Return [x, y] of the center of cell containing provided text 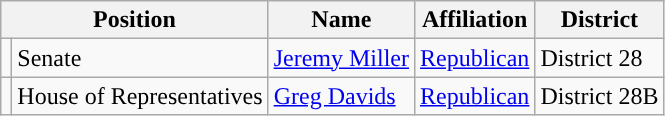
House of Representatives [140, 96]
District 28 [600, 58]
Affiliation [475, 20]
Jeremy Miller [341, 58]
Senate [140, 58]
District 28B [600, 96]
Greg Davids [341, 96]
Name [341, 20]
Position [134, 20]
District [600, 20]
